For the text-containing cell, return its midpoint in (X, Y) coordinate format. 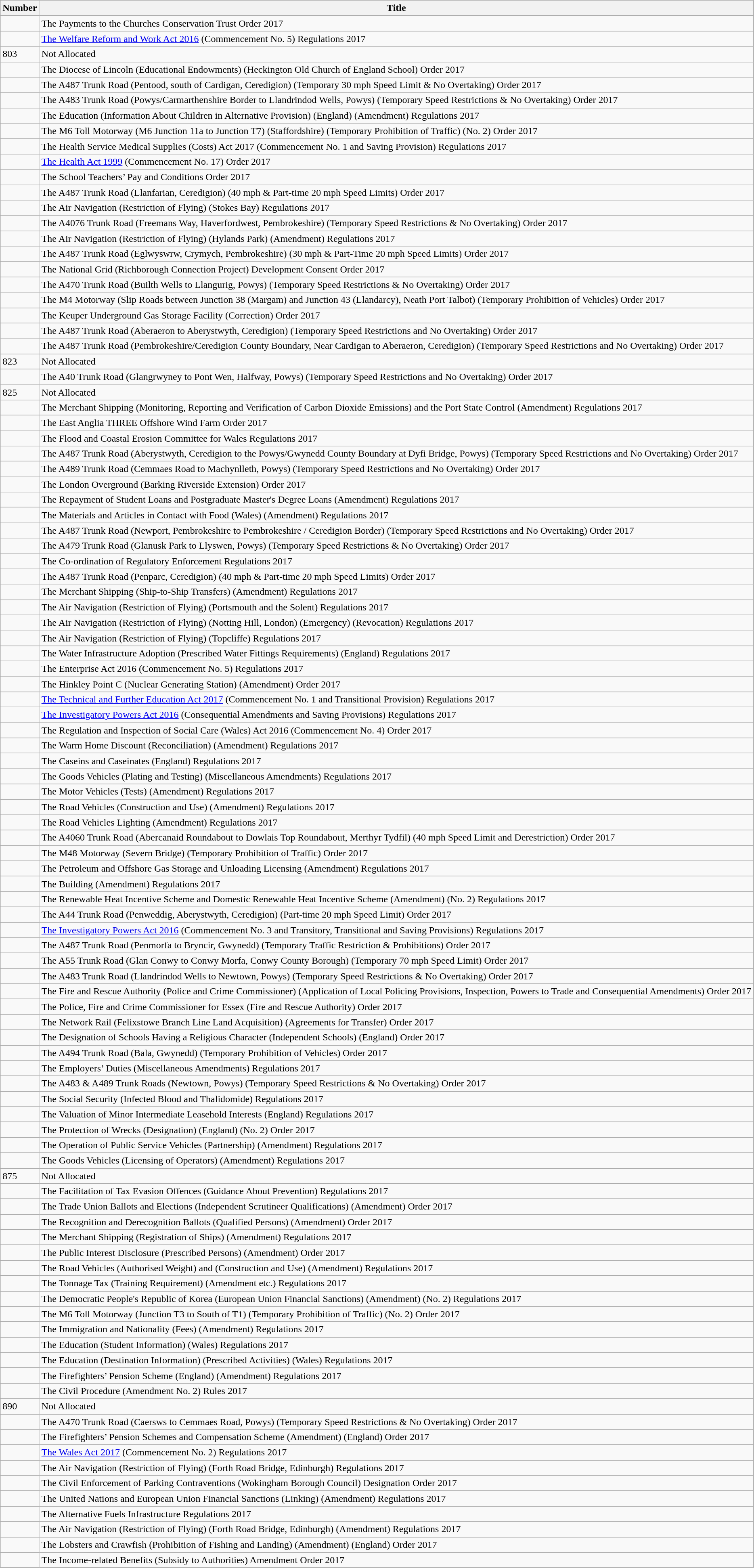
The Valuation of Minor Intermediate Leasehold Interests (England) Regulations 2017 (396, 1114)
The Health Act 1999 (Commencement No. 17) Order 2017 (396, 161)
The United Nations and European Union Financial Sanctions (Linking) (Amendment) Regulations 2017 (396, 1499)
875 (20, 1176)
Number (20, 8)
The Goods Vehicles (Plating and Testing) (Miscellaneous Amendments) Regulations 2017 (396, 776)
The East Anglia THREE Offshore Wind Farm Order 2017 (396, 423)
The Education (Destination Information) (Prescribed Activities) (Wales) Regulations 2017 (396, 1360)
The Welfare Reform and Work Act 2016 (Commencement No. 5) Regulations 2017 (396, 39)
The A487 Trunk Road (Penparc, Ceredigion) (40 mph & Part-time 20 mph Speed Limits) Order 2017 (396, 576)
The Air Navigation (Restriction of Flying) (Forth Road Bridge, Edinburgh) Regulations 2017 (396, 1468)
The Air Navigation (Restriction of Flying) (Portsmouth and the Solent) Regulations 2017 (396, 607)
The Network Rail (Felixstowe Branch Line Land Acquisition) (Agreements for Transfer) Order 2017 (396, 1022)
The A489 Trunk Road (Cemmaes Road to Machynlleth, Powys) (Temporary Speed Restrictions and No Overtaking) Order 2017 (396, 469)
The Facilitation of Tax Evasion Offences (Guidance About Prevention) Regulations 2017 (396, 1191)
The Operation of Public Service Vehicles (Partnership) (Amendment) Regulations 2017 (396, 1145)
890 (20, 1406)
The Education (Student Information) (Wales) Regulations 2017 (396, 1345)
The School Teachers’ Pay and Conditions Order 2017 (396, 177)
The Building (Amendment) Regulations 2017 (396, 884)
The Co-ordination of Regulatory Enforcement Regulations 2017 (396, 561)
The Income-related Benefits (Subsidy to Authorities) Amendment Order 2017 (396, 1560)
The Trade Union Ballots and Elections (Independent Scrutineer Qualifications) (Amendment) Order 2017 (396, 1207)
The M6 Toll Motorway (M6 Junction 11a to Junction T7) (Staffordshire) (Temporary Prohibition of Traffic) (No. 2) Order 2017 (396, 131)
The Wales Act 2017 (Commencement No. 2) Regulations 2017 (396, 1453)
The Road Vehicles (Authorised Weight) and (Construction and Use) (Amendment) Regulations 2017 (396, 1268)
The Merchant Shipping (Ship-to-Ship Transfers) (Amendment) Regulations 2017 (396, 592)
The Civil Procedure (Amendment No. 2) Rules 2017 (396, 1391)
The Motor Vehicles (Tests) (Amendment) Regulations 2017 (396, 792)
The A483 Trunk Road (Llandrindod Wells to Newtown, Powys) (Temporary Speed Restrictions & No Overtaking) Order 2017 (396, 976)
The Enterprise Act 2016 (Commencement No. 5) Regulations 2017 (396, 669)
The Designation of Schools Having a Religious Character (Independent Schools) (England) Order 2017 (396, 1038)
The Payments to the Churches Conservation Trust Order 2017 (396, 23)
The A55 Trunk Road (Glan Conwy to Conwy Morfa, Conwy County Borough) (Temporary 70 mph Speed Limit) Order 2017 (396, 961)
The A494 Trunk Road (Bala, Gwynedd) (Temporary Prohibition of Vehicles) Order 2017 (396, 1053)
The A483 & A489 Trunk Roads (Newtown, Powys) (Temporary Speed Restrictions & No Overtaking) Order 2017 (396, 1084)
The Investigatory Powers Act 2016 (Consequential Amendments and Saving Provisions) Regulations 2017 (396, 715)
The Hinkley Point C (Nuclear Generating Station) (Amendment) Order 2017 (396, 684)
The Democratic People's Republic of Korea (European Union Financial Sanctions) (Amendment) (No. 2) Regulations 2017 (396, 1299)
803 (20, 54)
The A487 Trunk Road (Eglwyswrw, Crymych, Pembrokeshire) (30 mph & Part-Time 20 mph Speed Limits) Order 2017 (396, 254)
The Firefighters’ Pension Scheme (England) (Amendment) Regulations 2017 (396, 1375)
The A40 Trunk Road (Glangrwyney to Pont Wen, Halfway, Powys) (Temporary Speed Restrictions and No Overtaking) Order 2017 (396, 377)
The Caseins and Caseinates (England) Regulations 2017 (396, 761)
The M48 Motorway (Severn Bridge) (Temporary Prohibition of Traffic) Order 2017 (396, 853)
The Warm Home Discount (Reconciliation) (Amendment) Regulations 2017 (396, 746)
The Firefighters’ Pension Schemes and Compensation Scheme (Amendment) (England) Order 2017 (396, 1437)
The A487 Trunk Road (Pentood, south of Cardigan, Ceredigion) (Temporary 30 mph Speed Limit & No Overtaking) Order 2017 (396, 85)
The Social Security (Infected Blood and Thalidomide) Regulations 2017 (396, 1099)
The Alternative Fuels Infrastructure Regulations 2017 (396, 1514)
The Police, Fire and Crime Commissioner for Essex (Fire and Rescue Authority) Order 2017 (396, 1007)
The A4060 Trunk Road (Abercanaid Roundabout to Dowlais Top Roundabout, Merthyr Tydfil) (40 mph Speed Limit and Derestriction) Order 2017 (396, 838)
The Lobsters and Crawfish (Prohibition of Fishing and Landing) (Amendment) (England) Order 2017 (396, 1545)
The A487 Trunk Road (Penmorfa to Bryncir, Gwynedd) (Temporary Traffic Restriction & Prohibitions) Order 2017 (396, 945)
825 (20, 392)
The Civil Enforcement of Parking Contraventions (Wokingham Borough Council) Designation Order 2017 (396, 1483)
The Tonnage Tax (Training Requirement) (Amendment etc.) Regulations 2017 (396, 1283)
The Air Navigation (Restriction of Flying) (Topcliffe) Regulations 2017 (396, 638)
The A470 Trunk Road (Builth Wells to Llangurig, Powys) (Temporary Speed Restrictions & No Overtaking) Order 2017 (396, 285)
The Health Service Medical Supplies (Costs) Act 2017 (Commencement No. 1 and Saving Provision) Regulations 2017 (396, 146)
The M6 Toll Motorway (Junction T3 to South of T1) (Temporary Prohibition of Traffic) (No. 2) Order 2017 (396, 1314)
The Repayment of Student Loans and Postgraduate Master's Degree Loans (Amendment) Regulations 2017 (396, 500)
The A479 Trunk Road (Glanusk Park to Llyswen, Powys) (Temporary Speed Restrictions & No Overtaking) Order 2017 (396, 546)
The A487 Trunk Road (Aberaeron to Aberystwyth, Ceredigion) (Temporary Speed Restrictions and No Overtaking) Order 2017 (396, 331)
The Materials and Articles in Contact with Food (Wales) (Amendment) Regulations 2017 (396, 515)
The Education (Information About Children in Alternative Provision) (England) (Amendment) Regulations 2017 (396, 115)
The A4076 Trunk Road (Freemans Way, Haverfordwest, Pembrokeshire) (Temporary Speed Restrictions & No Overtaking) Order 2017 (396, 223)
The Air Navigation (Restriction of Flying) (Notting Hill, London) (Emergency) (Revocation) Regulations 2017 (396, 623)
The Air Navigation (Restriction of Flying) (Stokes Bay) Regulations 2017 (396, 208)
The A487 Trunk Road (Llanfarian, Ceredigion) (40 mph & Part-time 20 mph Speed Limits) Order 2017 (396, 193)
The Diocese of Lincoln (Educational Endowments) (Heckington Old Church of England School) Order 2017 (396, 69)
The A487 Trunk Road (Newport, Pembrokeshire to Pembrokeshire / Ceredigion Border) (Temporary Speed Restrictions and No Overtaking) Order 2017 (396, 530)
The Petroleum and Offshore Gas Storage and Unloading Licensing (Amendment) Regulations 2017 (396, 868)
The Regulation and Inspection of Social Care (Wales) Act 2016 (Commencement No. 4) Order 2017 (396, 730)
Title (396, 8)
The A470 Trunk Road (Caersws to Cemmaes Road, Powys) (Temporary Speed Restrictions & No Overtaking) Order 2017 (396, 1421)
The Merchant Shipping (Monitoring, Reporting and Verification of Carbon Dioxide Emissions) and the Port State Control (Amendment) Regulations 2017 (396, 407)
The Road Vehicles (Construction and Use) (Amendment) Regulations 2017 (396, 807)
The Recognition and Derecognition Ballots (Qualified Persons) (Amendment) Order 2017 (396, 1222)
The Investigatory Powers Act 2016 (Commencement No. 3 and Transitory, Transitional and Saving Provisions) Regulations 2017 (396, 930)
The Renewable Heat Incentive Scheme and Domestic Renewable Heat Incentive Scheme (Amendment) (No. 2) Regulations 2017 (396, 899)
The Air Navigation (Restriction of Flying) (Hylands Park) (Amendment) Regulations 2017 (396, 239)
The Flood and Coastal Erosion Committee for Wales Regulations 2017 (396, 438)
The Road Vehicles Lighting (Amendment) Regulations 2017 (396, 822)
The Keuper Underground Gas Storage Facility (Correction) Order 2017 (396, 315)
823 (20, 361)
The National Grid (Richborough Connection Project) Development Consent Order 2017 (396, 269)
The Merchant Shipping (Registration of Ships) (Amendment) Regulations 2017 (396, 1237)
The Water Infrastructure Adoption (Prescribed Water Fittings Requirements) (England) Regulations 2017 (396, 653)
The Technical and Further Education Act 2017 (Commencement No. 1 and Transitional Provision) Regulations 2017 (396, 700)
The A483 Trunk Road (Powys/Carmarthenshire Border to Llandrindod Wells, Powys) (Temporary Speed Restrictions & No Overtaking) Order 2017 (396, 100)
The Protection of Wrecks (Designation) (England) (No. 2) Order 2017 (396, 1130)
The Immigration and Nationality (Fees) (Amendment) Regulations 2017 (396, 1329)
The Employers’ Duties (Miscellaneous Amendments) Regulations 2017 (396, 1068)
The Public Interest Disclosure (Prescribed Persons) (Amendment) Order 2017 (396, 1253)
The Goods Vehicles (Licensing of Operators) (Amendment) Regulations 2017 (396, 1160)
The Air Navigation (Restriction of Flying) (Forth Road Bridge, Edinburgh) (Amendment) Regulations 2017 (396, 1529)
The A44 Trunk Road (Penweddig, Aberystwyth, Ceredigion) (Part-time 20 mph Speed Limit) Order 2017 (396, 914)
The London Overground (Barking Riverside Extension) Order 2017 (396, 484)
